Find where the given text appears and provide that cell's center as [X, Y] coordinate. 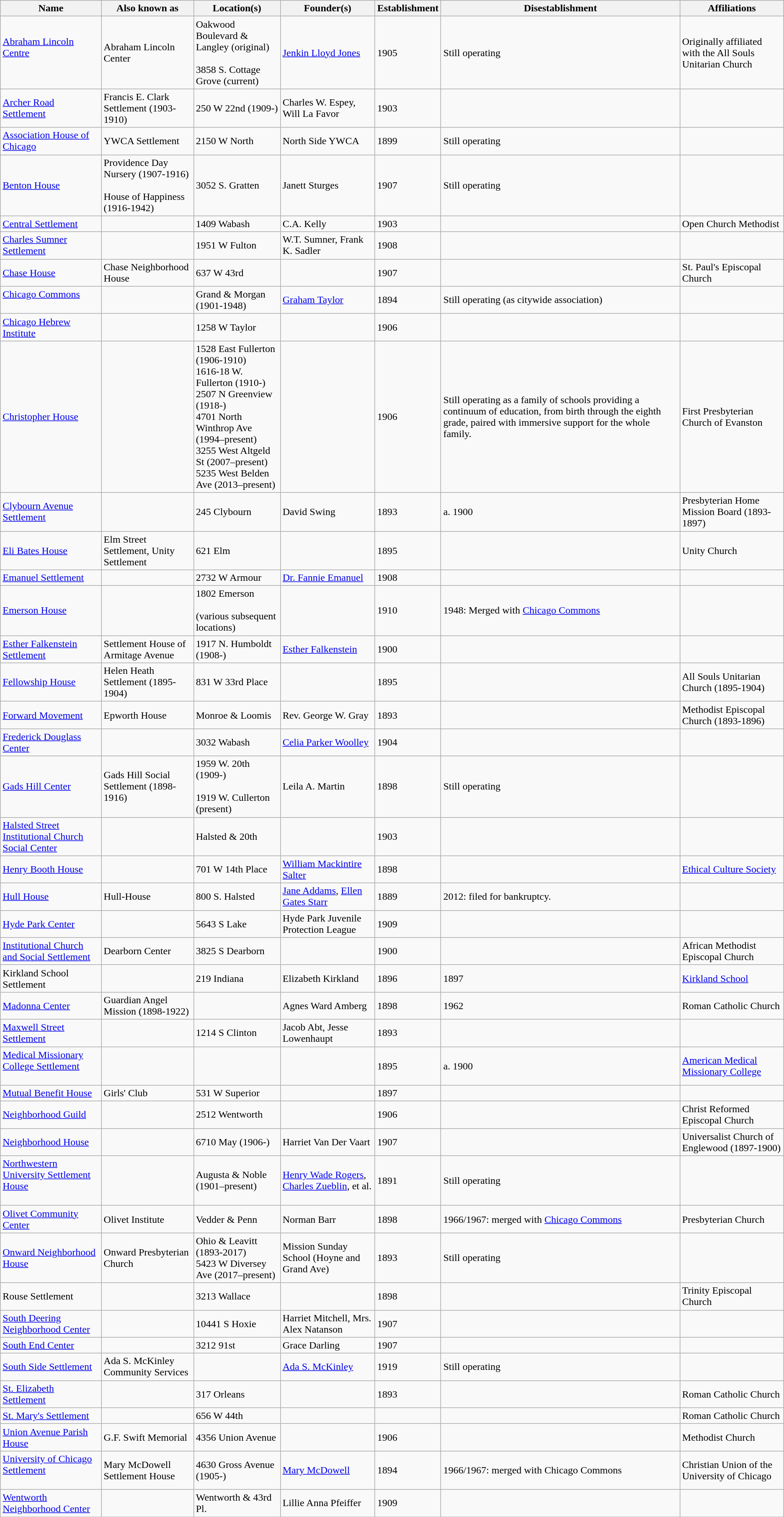
William Mackintire Salter [328, 869]
Maxwell Street Settlement [51, 1033]
Benton House [51, 185]
Eli Bates House [51, 551]
Esther Falkenstein [328, 650]
Jenkin Lloyd Jones [328, 53]
G.F. Swift Memorial [147, 1437]
Janett Sturges [328, 185]
Harriet Mitchell, Mrs. Alex Natanson [328, 1323]
Northwestern University Settlement House [51, 1181]
Harriet Van Der Vaart [328, 1142]
Guardian Angel Mission (1898-1922) [147, 1006]
10441 S Hoxie [237, 1323]
David Swing [328, 512]
Medical Missionary College Settlement [51, 1066]
1951 W Fulton [237, 246]
3825 S Dearborn [237, 951]
1910 [408, 611]
4356 Union Avenue [237, 1437]
Providence Day Nursery (1907-1916)House of Happiness (1916-1942) [147, 185]
Grand & Morgan (1901-1948) [237, 300]
South End Center [51, 1345]
Hyde Park Center [51, 924]
1904 [408, 743]
Emanuel Settlement [51, 578]
6710 May (1906-) [237, 1142]
Christopher House [51, 417]
Abraham Lincoln Centre [51, 53]
Hyde Park Juvenile Protection League [328, 924]
Augusta & Noble (1901–present) [237, 1181]
1409 Wabash [237, 224]
Union Avenue Parish House [51, 1437]
Rev. George W. Gray [328, 715]
St. Mary's Settlement [51, 1416]
Universalist Church of Englewood (1897-1900) [732, 1142]
2012: filed for bankruptcy. [560, 897]
3052 S. Gratten [237, 185]
Open Church Methodist [732, 224]
531 W Superior [237, 1093]
Disestablishment [560, 8]
Presbyterian Home Mission Board (1893-1897) [732, 512]
Chicago Hebrew Institute [51, 327]
Henry Booth House [51, 869]
831 W 33rd Place [237, 682]
Jacob Abt, Jesse Lowenhaupt [328, 1033]
Hull-House [147, 897]
Halsted & 20th [237, 836]
Presbyterian Church [732, 1219]
Jane Addams, Ellen Gates Starr [328, 897]
Clybourn Avenue Settlement [51, 512]
219 Indiana [237, 978]
Halsted Street Institutional Church Social Center [51, 836]
Elm Street Settlement, Unity Settlement [147, 551]
Oakwood Boulevard & Langley (original)3858 S. Cottage Grove (current) [237, 53]
Norman Barr [328, 1219]
First Presbyterian Church of Evanston [732, 417]
Central Settlement [51, 224]
Methodist Church [732, 1437]
Epworth House [147, 715]
656 W 44th [237, 1416]
Olivet Community Center [51, 1219]
Settlement House of Armitage Avenue [147, 650]
Mutual Benefit House [51, 1093]
1214 S Clinton [237, 1033]
Institutional Church and Social Settlement [51, 951]
3213 Wallace [237, 1297]
Also known as [147, 8]
Chicago Commons [51, 300]
2512 Wentworth [237, 1115]
Chase Neighborhood House [147, 272]
African Methodist Episcopal Church [732, 951]
Association House of Chicago [51, 141]
Ethical Culture Society [732, 869]
Wentworth & 43rd Pl. [237, 1503]
Agnes Ward Amberg [328, 1006]
1802 Emerson(various subsequent locations) [237, 611]
Dearborn Center [147, 951]
Chase House [51, 272]
Ohio & Leavitt (1893-2017)5423 W Diversey Ave (2017–present) [237, 1258]
Rouse Settlement [51, 1297]
YWCA Settlement [147, 141]
Christ Reformed Episcopal Church [732, 1115]
Gads Hill Center [51, 787]
Onward Presbyterian Church [147, 1258]
Location(s) [237, 8]
Ada S. McKinley Community Services [147, 1367]
Celia Parker Woolley [328, 743]
Archer Road Settlement [51, 108]
1889 [408, 897]
701 W 14th Place [237, 869]
Charles Sumner Settlement [51, 246]
250 W 22nd (1909-) [237, 108]
Ada S. McKinley [328, 1367]
Still operating (as citywide association) [560, 300]
Name [51, 8]
Monroe & Loomis [237, 715]
1899 [408, 141]
Forward Movement [51, 715]
Frederick Douglass Center [51, 743]
C.A. Kelly [328, 224]
Neighborhood Guild [51, 1115]
1905 [408, 53]
5643 S Lake [237, 924]
Graham Taylor [328, 300]
American Medical Missionary College [732, 1066]
Lillie Anna Pfeiffer [328, 1503]
800 S. Halsted [237, 897]
All Souls Unitarian Church (1895-1904) [732, 682]
St. Elizabeth Settlement [51, 1394]
Leila A. Martin [328, 787]
Emerson House [51, 611]
Wentworth Neighborhood Center [51, 1503]
W.T. Sumner, Frank K. Sadler [328, 246]
Charles W. Espey, Will La Favor [328, 108]
3032 Wabash [237, 743]
3212 91st [237, 1345]
Founder(s) [328, 8]
Hull House [51, 897]
Onward Neighborhood House [51, 1258]
Mary McDowell [328, 1470]
Unity Church [732, 551]
Christian Union of the University of Chicago [732, 1470]
Gads Hill Social Settlement (1898-1916) [147, 787]
2150 W North [237, 141]
South Deering Neighborhood Center [51, 1323]
1919 [408, 1367]
South Side Settlement [51, 1367]
Grace Darling [328, 1345]
621 Elm [237, 551]
Francis E. Clark Settlement (1903-1910) [147, 108]
1896 [408, 978]
4630 Gross Avenue (1905-) [237, 1470]
317 Orleans [237, 1394]
Helen Heath Settlement (1895-1904) [147, 682]
Olivet Institute [147, 1219]
Abraham Lincoln Center [147, 53]
Affiliations [732, 8]
Kirkland School [732, 978]
Originally affiliated with the All Souls Unitarian Church [732, 53]
Establishment [408, 8]
Henry Wade Rogers, Charles Zueblin, et al. [328, 1181]
Mary McDowell Settlement House [147, 1470]
Girls' Club [147, 1093]
Neighborhood House [51, 1142]
245 Clybourn [237, 512]
1959 W. 20th (1909-)1919 W. Cullerton (present) [237, 787]
2732 W Armour [237, 578]
Fellowship House [51, 682]
Elizabeth Kirkland [328, 978]
Trinity Episcopal Church [732, 1297]
Methodist Episcopal Church (1893-1896) [732, 715]
St. Paul's Episcopal Church [732, 272]
637 W 43rd [237, 272]
1258 W Taylor [237, 327]
Dr. Fannie Emanuel [328, 578]
Kirkland School Settlement [51, 978]
Esther Falkenstein Settlement [51, 650]
University of Chicago Settlement [51, 1470]
1948: Merged with Chicago Commons [560, 611]
North Side YWCA [328, 141]
Madonna Center [51, 1006]
Vedder & Penn [237, 1219]
Mission Sunday School (Hoyne and Grand Ave) [328, 1258]
1917 N. Humboldt (1908-) [237, 650]
1962 [560, 1006]
1891 [408, 1181]
